Capture the cell that displays the provided text and extract its [x, y] central coordinate. 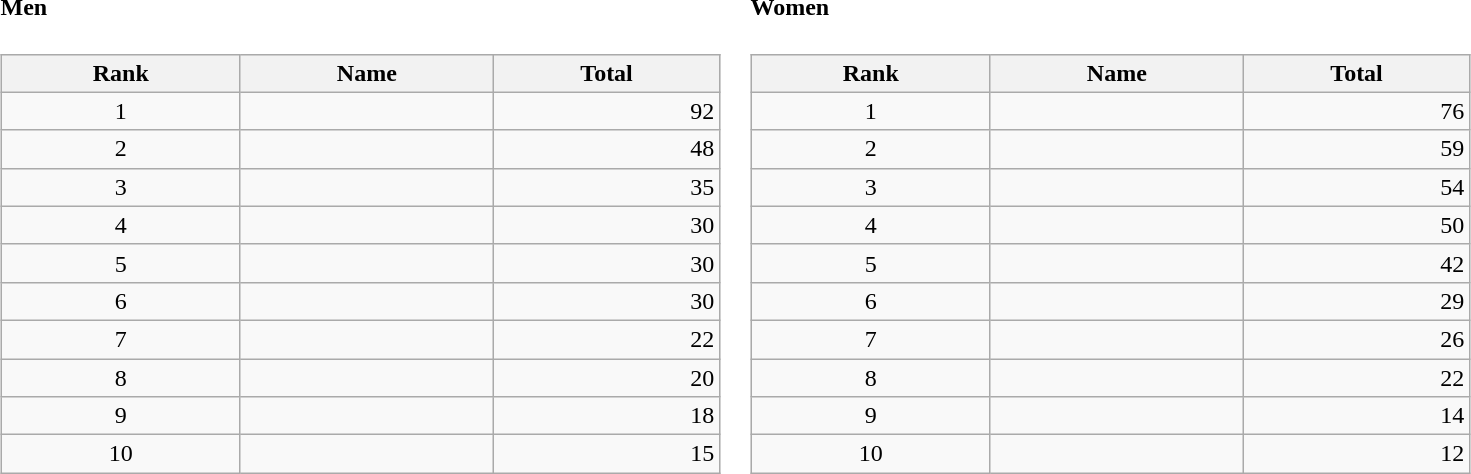
35 [606, 187]
20 [606, 378]
26 [1356, 339]
29 [1356, 301]
14 [1356, 416]
76 [1356, 111]
15 [606, 454]
18 [606, 416]
42 [1356, 263]
12 [1356, 454]
59 [1356, 149]
48 [606, 149]
54 [1356, 187]
92 [606, 111]
50 [1356, 225]
